For the text-containing cell, return its midpoint in [X, Y] coordinate format. 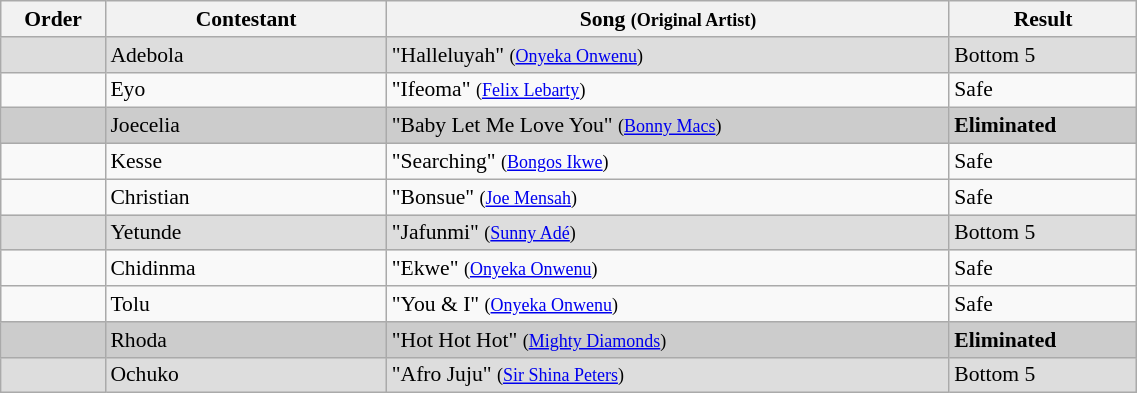
Song (Original Artist) [668, 19]
"Afro Juju" (Sir Shina Peters) [668, 375]
Joecelia [246, 126]
Rhoda [246, 340]
Eyo [246, 90]
Christian [246, 197]
Ochuko [246, 375]
"Ekwe" (Onyeka Onwenu) [668, 269]
Kesse [246, 162]
"Jafunmi" (Sunny Adé) [668, 233]
Result [1043, 19]
Adebola [246, 55]
"Halleluyah" (Onyeka Onwenu) [668, 55]
"Searching" (Bongos Ikwe) [668, 162]
Order [54, 19]
Chidinma [246, 269]
Tolu [246, 304]
Contestant [246, 19]
"Bonsue" (Joe Mensah) [668, 197]
Yetunde [246, 233]
"Baby Let Me Love You" (Bonny Macs) [668, 126]
"Hot Hot Hot" (Mighty Diamonds) [668, 340]
"You & I" (Onyeka Onwenu) [668, 304]
"Ifeoma" (Felix Lebarty) [668, 90]
